Find where the given text appears and provide that cell's center as (x, y) coordinate. 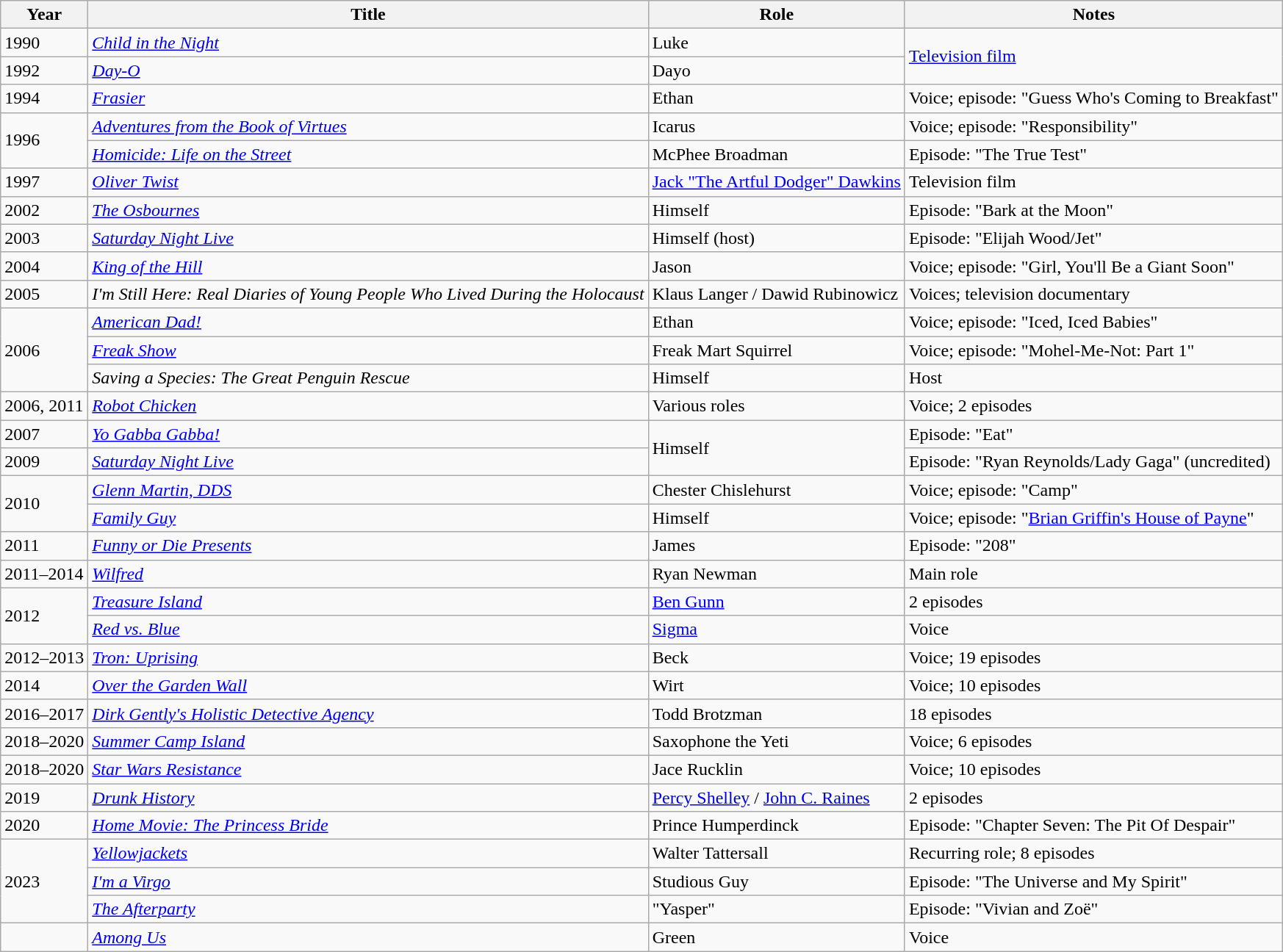
Among Us (368, 937)
2006, 2011 (44, 406)
Frasier (368, 98)
James (776, 546)
Wirt (776, 685)
Dayo (776, 71)
Voice; episode: "Camp" (1093, 490)
Freak Show (368, 350)
Voice; 19 episodes (1093, 657)
Icarus (776, 126)
2012–2013 (44, 657)
The Osbournes (368, 210)
Episode: "Eat" (1093, 434)
1992 (44, 71)
Episode: "Ryan Reynolds/Lady Gaga" (uncredited) (1093, 462)
Homicide: Life on the Street (368, 154)
Funny or Die Presents (368, 546)
1997 (44, 182)
Recurring role; 8 episodes (1093, 854)
I'm a Virgo (368, 881)
Star Wars Resistance (368, 769)
Main role (1093, 574)
Year (44, 15)
American Dad! (368, 322)
Todd Brotzman (776, 713)
2011 (44, 546)
Voice; episode: "Brian Griffin's House of Payne" (1093, 518)
Ryan Newman (776, 574)
2016–2017 (44, 713)
2009 (44, 462)
Sigma (776, 630)
Jace Rucklin (776, 769)
Klaus Langer / Dawid Rubinowicz (776, 294)
2007 (44, 434)
2019 (44, 797)
1994 (44, 98)
Role (776, 15)
Drunk History (368, 797)
McPhee Broadman (776, 154)
Yo Gabba Gabba! (368, 434)
Wilfred (368, 574)
Voice; episode: "Girl, You'll Be a Giant Soon" (1093, 266)
The Afterparty (368, 909)
Episode: "Bark at the Moon" (1093, 210)
Dirk Gently's Holistic Detective Agency (368, 713)
2010 (44, 504)
Jack "The Artful Dodger" Dawkins (776, 182)
2012 (44, 616)
Episode: "Chapter Seven: The Pit Of Despair" (1093, 826)
Walter Tattersall (776, 854)
Episode: "The True Test" (1093, 154)
Voice; 2 episodes (1093, 406)
Saving a Species: The Great Penguin Rescue (368, 378)
Green (776, 937)
2005 (44, 294)
1990 (44, 43)
2011–2014 (44, 574)
Various roles (776, 406)
2020 (44, 826)
Family Guy (368, 518)
Red vs. Blue (368, 630)
18 episodes (1093, 713)
Prince Humperdinck (776, 826)
Yellowjackets (368, 854)
Child in the Night (368, 43)
Day-O (368, 71)
King of the Hill (368, 266)
Freak Mart Squirrel (776, 350)
Treasure Island (368, 602)
Tron: Uprising (368, 657)
I'm Still Here: Real Diaries of Young People Who Lived During the Holocaust (368, 294)
Voice; episode: "Iced, Iced Babies" (1093, 322)
Voice; episode: "Mohel-Me-Not: Part 1" (1093, 350)
Robot Chicken (368, 406)
Voice; 6 episodes (1093, 741)
Summer Camp Island (368, 741)
Adventures from the Book of Virtues (368, 126)
2004 (44, 266)
Oliver Twist (368, 182)
Voice; episode: "Responsibility" (1093, 126)
Episode: "208" (1093, 546)
Host (1093, 378)
Ben Gunn (776, 602)
Himself (host) (776, 238)
Voice; episode: "Guess Who's Coming to Breakfast" (1093, 98)
Episode: "The Universe and My Spirit" (1093, 881)
Over the Garden Wall (368, 685)
"Yasper" (776, 909)
2006 (44, 350)
Episode: "Vivian and Zoë" (1093, 909)
Studious Guy (776, 881)
2002 (44, 210)
Luke (776, 43)
Jason (776, 266)
Voices; television documentary (1093, 294)
2014 (44, 685)
2023 (44, 881)
Notes (1093, 15)
Chester Chislehurst (776, 490)
Glenn Martin, DDS (368, 490)
Episode: "Elijah Wood/Jet" (1093, 238)
1996 (44, 140)
Beck (776, 657)
2003 (44, 238)
Title (368, 15)
Saxophone the Yeti (776, 741)
Home Movie: The Princess Bride (368, 826)
Percy Shelley / John C. Raines (776, 797)
